Scan for the cell matching the given text and deliver its (X, Y) coordinate at center. 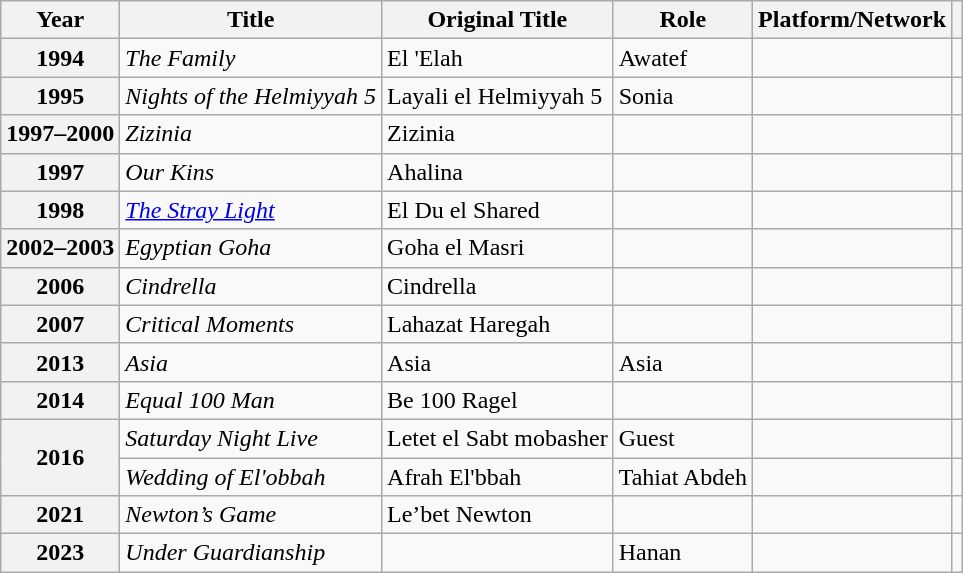
Saturday Night Live (251, 438)
Platform/Network (852, 20)
2016 (60, 457)
Year (60, 20)
Be 100 Ragel (498, 400)
Newton’s Game (251, 515)
Guest (682, 438)
1997–2000 (60, 134)
Le’bet Newton (498, 515)
Afrah El'bbah (498, 477)
2023 (60, 553)
2014 (60, 400)
1995 (60, 96)
1994 (60, 58)
2013 (60, 362)
The Family (251, 58)
Original Title (498, 20)
Equal 100 Man (251, 400)
Letet el Sabt mobasher (498, 438)
Egyptian Goha (251, 248)
El 'Elah (498, 58)
Under Guardianship (251, 553)
Our Kins (251, 172)
1998 (60, 210)
Sonia (682, 96)
The Stray Light (251, 210)
Awatef (682, 58)
Nights of the Helmiyyah 5 (251, 96)
2007 (60, 324)
El Du el Shared (498, 210)
Role (682, 20)
Ahalina (498, 172)
2006 (60, 286)
Layali el Helmiyyah 5 (498, 96)
Goha el Masri (498, 248)
Title (251, 20)
Wedding of El'obbah (251, 477)
2021 (60, 515)
2002–2003 (60, 248)
Critical Moments (251, 324)
Lahazat Haregah (498, 324)
Hanan (682, 553)
1997 (60, 172)
Tahiat Abdeh (682, 477)
